From the cell containing the given text, extract its center point as (X, Y) coordinate. 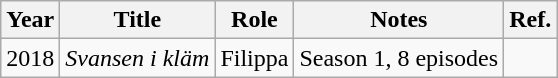
Ref. (530, 20)
Role (254, 20)
2018 (30, 58)
Year (30, 20)
Filippa (254, 58)
Svansen i kläm (138, 58)
Notes (399, 20)
Title (138, 20)
Season 1, 8 episodes (399, 58)
